Scan for the cell matching the given text and deliver its [X, Y] coordinate at center. 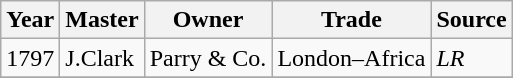
London–Africa [352, 58]
Owner [208, 20]
Source [472, 20]
J.Clark [102, 58]
LR [472, 58]
Master [102, 20]
Trade [352, 20]
1797 [30, 58]
Parry & Co. [208, 58]
Year [30, 20]
